Return the (x, y) coordinate for the center point of the cell that contains the specified text.  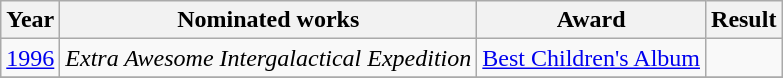
Year (30, 20)
Extra Awesome Intergalactical Expedition (268, 58)
Nominated works (268, 20)
Best Children's Album (592, 58)
Result (744, 20)
Award (592, 20)
1996 (30, 58)
